Pinpoint the cell where the given text exists, returning its [x, y] midpoint coordinate. 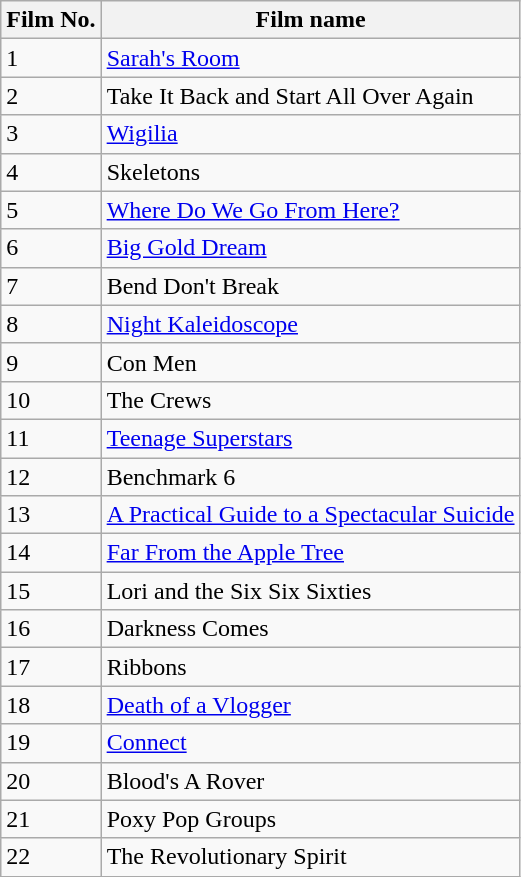
5 [51, 210]
4 [51, 172]
3 [51, 134]
Teenage Superstars [310, 438]
Wigilia [310, 134]
15 [51, 591]
Bend Don't Break [310, 286]
16 [51, 629]
8 [51, 324]
Night Kaleidoscope [310, 324]
2 [51, 96]
12 [51, 477]
Take It Back and Start All Over Again [310, 96]
Darkness Comes [310, 629]
A Practical Guide to a Spectacular Suicide [310, 515]
13 [51, 515]
Big Gold Dream [310, 248]
7 [51, 286]
Poxy Pop Groups [310, 819]
9 [51, 362]
1 [51, 58]
Blood's A Rover [310, 781]
22 [51, 857]
11 [51, 438]
The Revolutionary Spirit [310, 857]
14 [51, 553]
Connect [310, 743]
17 [51, 667]
18 [51, 705]
Con Men [310, 362]
Sarah's Room [310, 58]
Film No. [51, 20]
The Crews [310, 400]
Ribbons [310, 667]
21 [51, 819]
Where Do We Go From Here? [310, 210]
Film name [310, 20]
Death of a Vlogger [310, 705]
10 [51, 400]
20 [51, 781]
Skeletons [310, 172]
Far From the Apple Tree [310, 553]
6 [51, 248]
Benchmark 6 [310, 477]
Lori and the Six Six Sixties [310, 591]
19 [51, 743]
